For the text-containing cell, return its midpoint in [X, Y] coordinate format. 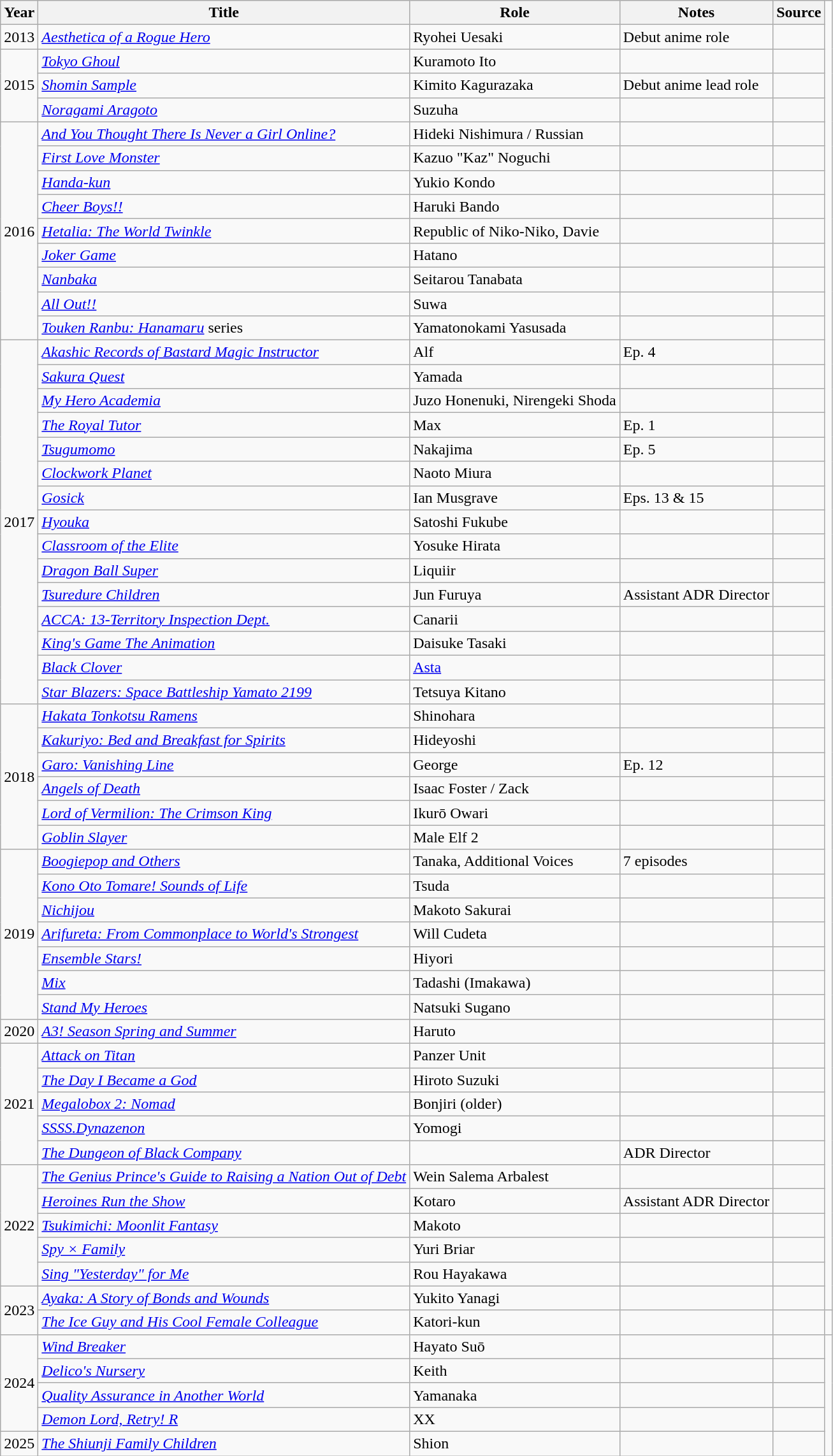
2017 [19, 523]
Tadashi (Imakawa) [515, 983]
ACCA: 13-Territory Inspection Dept. [224, 619]
Rou Hayakawa [515, 1274]
Role [515, 13]
Will Cudeta [515, 934]
Yukio Kondo [515, 182]
Gosick [224, 498]
Suzuha [515, 110]
Source [799, 13]
2022 [19, 1225]
The Day I Became a God [224, 1080]
Goblin Slayer [224, 837]
Suwa [515, 304]
Ryohei Uesaki [515, 37]
Haruki Bando [515, 206]
Spy × Family [224, 1250]
Ian Musgrave [515, 498]
Noragami Aragoto [224, 110]
Satoshi Fukube [515, 522]
Shion [515, 1443]
Title [224, 13]
Delico's Nursery [224, 1371]
XX [515, 1419]
Wind Breaker [224, 1346]
Sing "Yesterday" for Me [224, 1274]
Keith [515, 1371]
Yomogi [515, 1128]
Ayaka: A Story of Bonds and Wounds [224, 1298]
Kimito Kagurazaka [515, 85]
Kakuriyo: Bed and Breakfast for Spirits [224, 740]
Makoto [515, 1225]
Angels of Death [224, 789]
The Genius Prince's Guide to Raising a Nation Out of Debt [224, 1177]
2020 [19, 1031]
Kotaro [515, 1201]
Demon Lord, Retry! R [224, 1419]
Naoto Miura [515, 473]
2019 [19, 934]
2023 [19, 1310]
Hideyoshi [515, 740]
Asta [515, 667]
Stand My Heroes [224, 1007]
The Shiunji Family Children [224, 1443]
The Royal Tutor [224, 425]
King's Game The Animation [224, 643]
2013 [19, 37]
Katori-kun [515, 1322]
Yosuke Hirata [515, 546]
Yamatonokami Yasusada [515, 328]
Star Blazers: Space Battleship Yamato 2199 [224, 691]
Year [19, 13]
Aesthetica of a Rogue Hero [224, 37]
Ensemble Stars! [224, 958]
Debut anime role [696, 37]
First Love Monster [224, 158]
Hakata Tonkotsu Ramens [224, 716]
Hayato Suō [515, 1346]
Lord of Vermilion: The Crimson King [224, 813]
George [515, 765]
Tsuredure Children [224, 595]
Tetsuya Kitano [515, 691]
2015 [19, 85]
Yukito Yanagi [515, 1298]
Bonjiri (older) [515, 1104]
The Dungeon of Black Company [224, 1153]
Seitarou Tanabata [515, 279]
Tsuda [515, 886]
Hiyori [515, 958]
Quality Assurance in Another World [224, 1395]
Hatano [515, 255]
Nichijou [224, 910]
Republic of Niko-Niko, Davie [515, 231]
Liquiir [515, 570]
Dragon Ball Super [224, 570]
Tanaka, Additional Voices [515, 861]
Eps. 13 & 15 [696, 498]
Kazuo "Kaz" Noguchi [515, 158]
Haruto [515, 1031]
Yamanaka [515, 1395]
Yuri Briar [515, 1250]
ADR Director [696, 1153]
Kuramoto Ito [515, 61]
Debut anime lead role [696, 85]
Hetalia: The World Twinkle [224, 231]
The Ice Guy and His Cool Female Colleague [224, 1322]
2025 [19, 1443]
Sakura Quest [224, 377]
Panzer Unit [515, 1055]
Nanbaka [224, 279]
Daisuke Tasaki [515, 643]
Attack on Titan [224, 1055]
Garo: Vanishing Line [224, 765]
Juzo Honenuki, Nirengeki Shoda [515, 401]
Notes [696, 13]
Shinohara [515, 716]
Black Clover [224, 667]
Heroines Run the Show [224, 1201]
Ep. 1 [696, 425]
2018 [19, 777]
Handa-kun [224, 182]
And You Thought There Is Never a Girl Online? [224, 134]
Akashic Records of Bastard Magic Instructor [224, 352]
Megalobox 2: Nomad [224, 1104]
Boogiepop and Others [224, 861]
2016 [19, 231]
Ep. 4 [696, 352]
My Hero Academia [224, 401]
Tsukimichi: Moonlit Fantasy [224, 1225]
Hideki Nishimura / Russian [515, 134]
Jun Furuya [515, 595]
SSSS.Dynazenon [224, 1128]
Hiroto Suzuki [515, 1080]
Joker Game [224, 255]
Ep. 12 [696, 765]
Hyouka [224, 522]
2021 [19, 1104]
Touken Ranbu: Hanamaru series [224, 328]
7 episodes [696, 861]
Tokyo Ghoul [224, 61]
Alf [515, 352]
Yamada [515, 377]
Male Elf 2 [515, 837]
Ikurō Owari [515, 813]
Ep. 5 [696, 449]
Shomin Sample [224, 85]
Tsugumomo [224, 449]
Max [515, 425]
Wein Salema Arbalest [515, 1177]
Clockwork Planet [224, 473]
Makoto Sakurai [515, 910]
Mix [224, 983]
Natsuki Sugano [515, 1007]
A3! Season Spring and Summer [224, 1031]
All Out!! [224, 304]
Kono Oto Tomare! Sounds of Life [224, 886]
Nakajima [515, 449]
Arifureta: From Commonplace to World's Strongest [224, 934]
Cheer Boys!! [224, 206]
Classroom of the Elite [224, 546]
Canarii [515, 619]
Isaac Foster / Zack [515, 789]
2024 [19, 1383]
